Extract the (x, y) coordinate from the center of the cell holding the provided text.  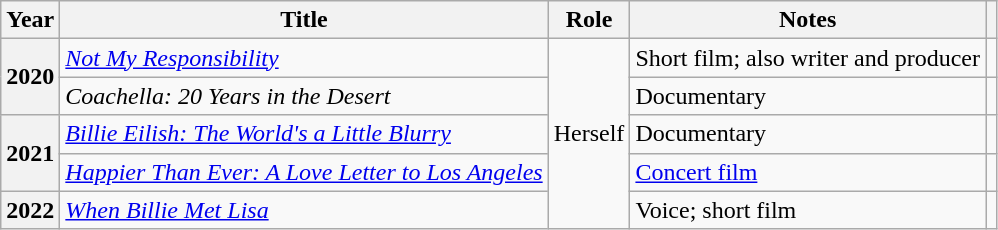
Happier Than Ever: A Love Letter to Los Angeles (304, 172)
Role (589, 20)
2020 (30, 77)
Concert film (808, 172)
Short film; also writer and producer (808, 58)
Year (30, 20)
Not My Responsibility (304, 58)
2022 (30, 210)
Voice; short film (808, 210)
2021 (30, 153)
Notes (808, 20)
Title (304, 20)
Herself (589, 134)
Billie Eilish: The World's a Little Blurry (304, 134)
When Billie Met Lisa (304, 210)
Coachella: 20 Years in the Desert (304, 96)
